Find where the given text appears and provide that cell's center as [x, y] coordinate. 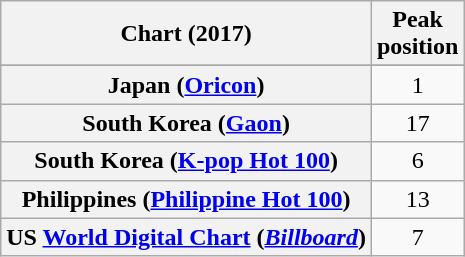
6 [417, 161]
Peak position [417, 34]
13 [417, 199]
US World Digital Chart (Billboard) [186, 237]
17 [417, 123]
Japan (Oricon) [186, 85]
South Korea (Gaon) [186, 123]
South Korea (K-pop Hot 100) [186, 161]
Philippines (Philippine Hot 100) [186, 199]
1 [417, 85]
7 [417, 237]
Chart (2017) [186, 34]
